Provide the (X, Y) coordinate of the cell's center where the given text is located.  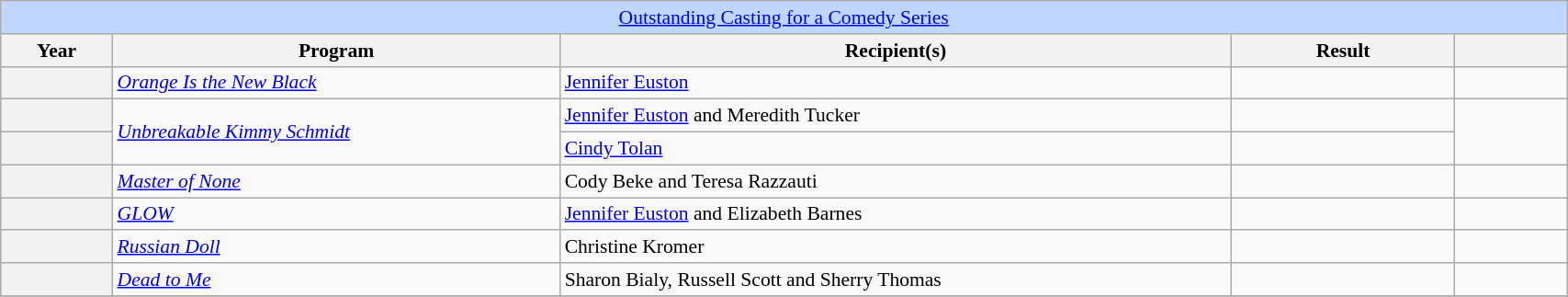
Recipient(s) (897, 51)
Dead to Me (336, 280)
GLOW (336, 214)
Jennifer Euston and Elizabeth Barnes (897, 214)
Jennifer Euston (897, 83)
Cody Beke and Teresa Razzauti (897, 181)
Unbreakable Kimmy Schmidt (336, 132)
Russian Doll (336, 247)
Master of None (336, 181)
Outstanding Casting for a Comedy Series (784, 17)
Cindy Tolan (897, 149)
Sharon Bialy, Russell Scott and Sherry Thomas (897, 280)
Jennifer Euston and Meredith Tucker (897, 116)
Christine Kromer (897, 247)
Program (336, 51)
Result (1343, 51)
Orange Is the New Black (336, 83)
Year (57, 51)
